Find where the given text appears and provide that cell's center as [x, y] coordinate. 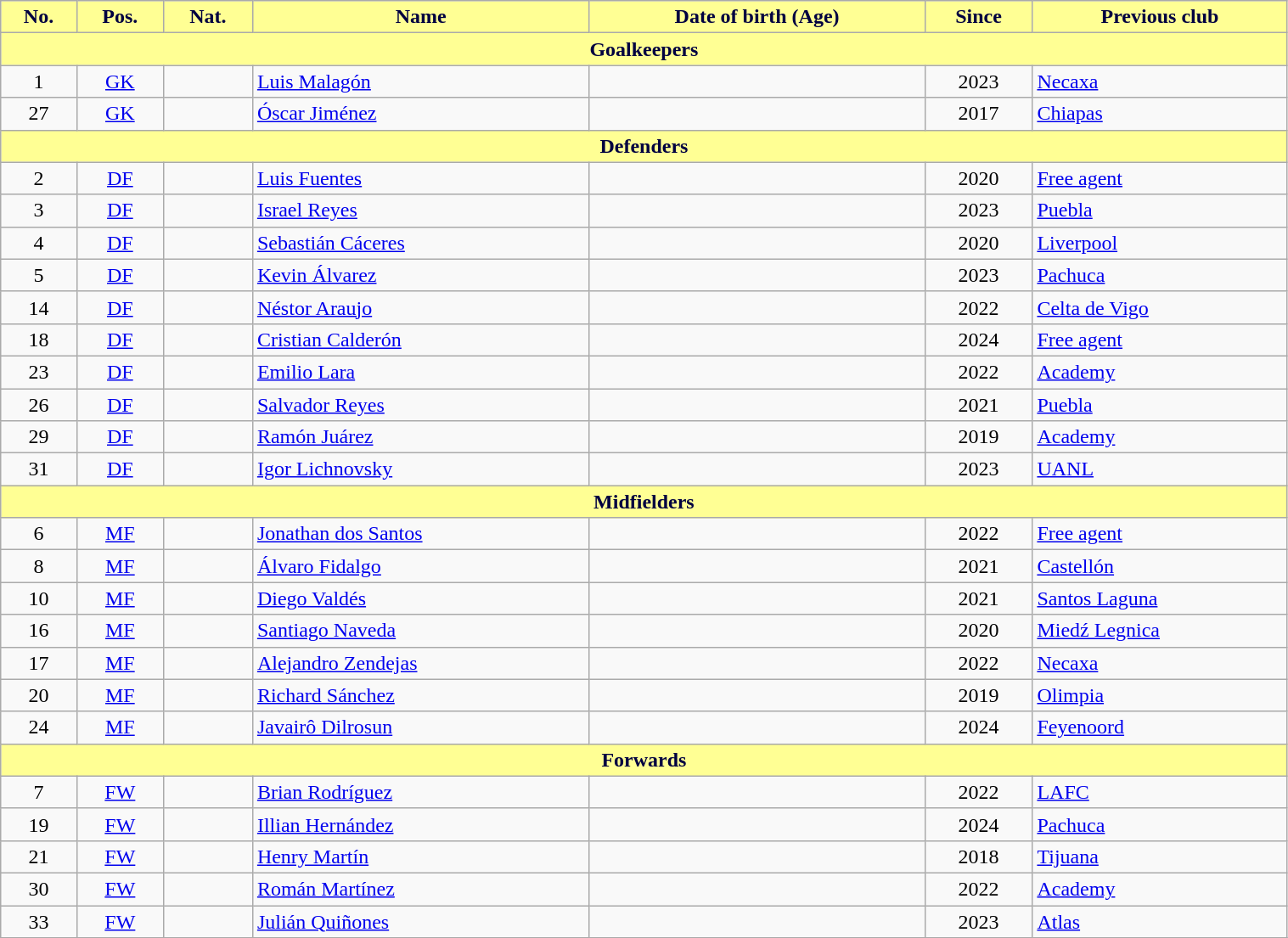
26 [39, 405]
2 [39, 178]
Pos. [120, 17]
1 [39, 81]
Javairô Dilrosun [421, 727]
Defenders [644, 146]
Santiago Naveda [421, 631]
Goalkeepers [644, 49]
Chiapas [1160, 114]
Igor Lichnovsky [421, 469]
Nat. [207, 17]
Celta de Vigo [1160, 307]
Olimpia [1160, 695]
Date of birth (Age) [757, 17]
33 [39, 921]
21 [39, 857]
19 [39, 824]
Miedź Legnica [1160, 631]
Emilio Lara [421, 372]
Néstor Araujo [421, 307]
27 [39, 114]
Julián Quiñones [421, 921]
Santos Laguna [1160, 598]
5 [39, 275]
7 [39, 792]
14 [39, 307]
2017 [978, 114]
16 [39, 631]
3 [39, 211]
Richard Sánchez [421, 695]
Tijuana [1160, 857]
31 [39, 469]
Román Martínez [421, 889]
Cristian Calderón [421, 340]
23 [39, 372]
6 [39, 534]
LAFC [1160, 792]
Israel Reyes [421, 211]
20 [39, 695]
Kevin Álvarez [421, 275]
Previous club [1160, 17]
Ramón Juárez [421, 437]
UANL [1160, 469]
Illian Hernández [421, 824]
Jonathan dos Santos [421, 534]
Name [421, 17]
10 [39, 598]
4 [39, 243]
Atlas [1160, 921]
Óscar Jiménez [421, 114]
8 [39, 566]
Liverpool [1160, 243]
Salvador Reyes [421, 405]
Álvaro Fidalgo [421, 566]
Alejandro Zendejas [421, 663]
Castellón [1160, 566]
29 [39, 437]
Since [978, 17]
Sebastián Cáceres [421, 243]
Luis Fuentes [421, 178]
No. [39, 17]
Brian Rodríguez [421, 792]
Luis Malagón [421, 81]
30 [39, 889]
17 [39, 663]
Diego Valdés [421, 598]
18 [39, 340]
Forwards [644, 760]
Midfielders [644, 502]
Henry Martín [421, 857]
2018 [978, 857]
24 [39, 727]
Feyenoord [1160, 727]
